Return the (x, y) coordinate for the center point of the cell that contains the specified text.  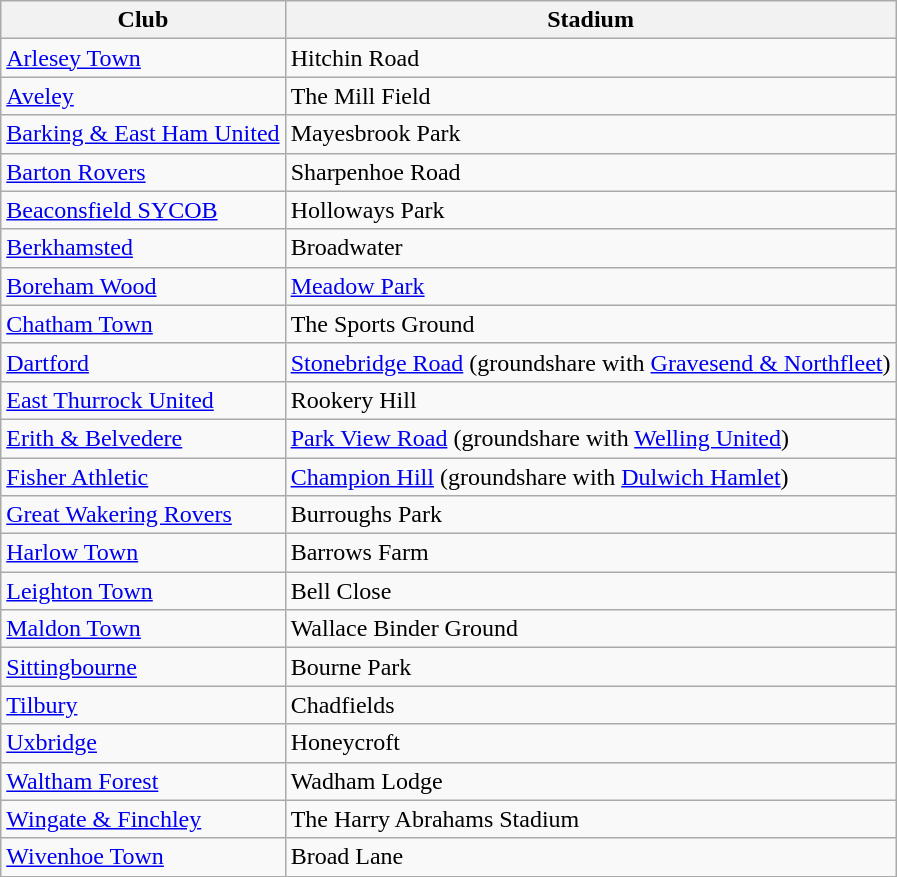
The Sports Ground (590, 324)
Berkhamsted (143, 248)
Leighton Town (143, 591)
Barrows Farm (590, 553)
Burroughs Park (590, 515)
Stadium (590, 20)
The Harry Abrahams Stadium (590, 819)
Rookery Hill (590, 400)
Club (143, 20)
Bourne Park (590, 667)
Wadham Lodge (590, 781)
Erith & Belvedere (143, 438)
Barton Rovers (143, 172)
Bell Close (590, 591)
Broadwater (590, 248)
Uxbridge (143, 743)
Maldon Town (143, 629)
Wallace Binder Ground (590, 629)
Tilbury (143, 705)
Sharpenhoe Road (590, 172)
Hitchin Road (590, 58)
Beaconsfield SYCOB (143, 210)
Chatham Town (143, 324)
Honeycroft (590, 743)
Fisher Athletic (143, 477)
Champion Hill (groundshare with Dulwich Hamlet) (590, 477)
Arlesey Town (143, 58)
Holloways Park (590, 210)
The Mill Field (590, 96)
Waltham Forest (143, 781)
Dartford (143, 362)
Chadfields (590, 705)
East Thurrock United (143, 400)
Barking & East Ham United (143, 134)
Wivenhoe Town (143, 857)
Stonebridge Road (groundshare with Gravesend & Northfleet) (590, 362)
Great Wakering Rovers (143, 515)
Sittingbourne (143, 667)
Mayesbrook Park (590, 134)
Boreham Wood (143, 286)
Park View Road (groundshare with Welling United) (590, 438)
Harlow Town (143, 553)
Broad Lane (590, 857)
Wingate & Finchley (143, 819)
Aveley (143, 96)
Meadow Park (590, 286)
